Output the [x, y] coordinate of the center of the cell containing the given text.  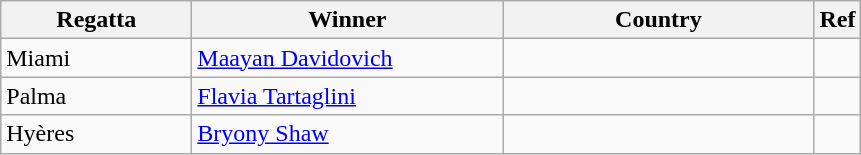
Regatta [96, 20]
Flavia Tartaglini [348, 96]
Maayan Davidovich [348, 58]
Palma [96, 96]
Ref [838, 20]
Country [658, 20]
Miami [96, 58]
Hyères [96, 134]
Bryony Shaw [348, 134]
Winner [348, 20]
